Provide the (x, y) coordinate of the cell's center where the given text is located.  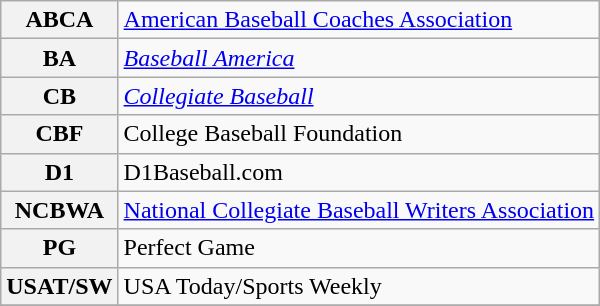
CB (60, 96)
ABCA (60, 20)
American Baseball Coaches Association (359, 20)
Collegiate Baseball (359, 96)
PG (60, 248)
NCBWA (60, 210)
National Collegiate Baseball Writers Association (359, 210)
USA Today/Sports Weekly (359, 286)
College Baseball Foundation (359, 134)
CBF (60, 134)
USAT/SW (60, 286)
BA (60, 58)
Baseball America (359, 58)
D1Baseball.com (359, 172)
Perfect Game (359, 248)
D1 (60, 172)
